Return the (X, Y) coordinate for the center point of the cell that contains the specified text.  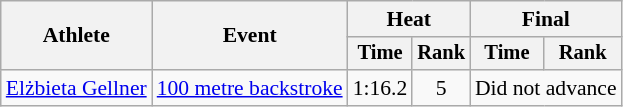
Did not advance (546, 88)
Elżbieta Gellner (76, 88)
Final (546, 19)
Athlete (76, 36)
Heat (409, 19)
100 metre backstroke (250, 88)
Event (250, 36)
1:16.2 (380, 88)
5 (441, 88)
